Detect which cell encompasses the target text, then output its [x, y] center coordinate. 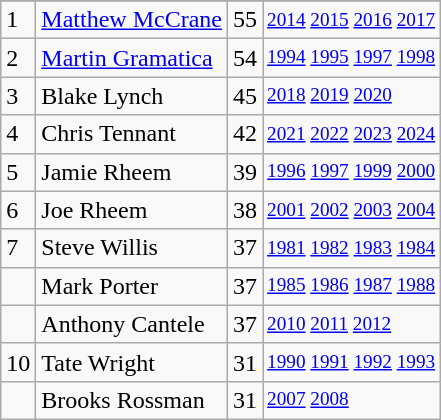
54 [244, 58]
Mark Porter [132, 286]
2010 2011 2012 [352, 324]
6 [18, 210]
2021 2022 2023 2024 [352, 134]
Martin Gramatica [132, 58]
39 [244, 172]
1994 1995 1997 1998 [352, 58]
7 [18, 248]
42 [244, 134]
38 [244, 210]
2014 2015 2016 2017 [352, 20]
Anthony Cantele [132, 324]
10 [18, 362]
2018 2019 2020 [352, 96]
Brooks Rossman [132, 400]
1985 1986 1987 1988 [352, 286]
1996 1997 1999 2000 [352, 172]
2 [18, 58]
Blake Lynch [132, 96]
55 [244, 20]
1 [18, 20]
1990 1991 1992 1993 [352, 362]
5 [18, 172]
Matthew McCrane [132, 20]
3 [18, 96]
Jamie Rheem [132, 172]
45 [244, 96]
Steve Willis [132, 248]
1981 1982 1983 1984 [352, 248]
Joe Rheem [132, 210]
2007 2008 [352, 400]
2001 2002 2003 2004 [352, 210]
Chris Tennant [132, 134]
4 [18, 134]
Tate Wright [132, 362]
